Scan for the cell matching the given text and deliver its (x, y) coordinate at center. 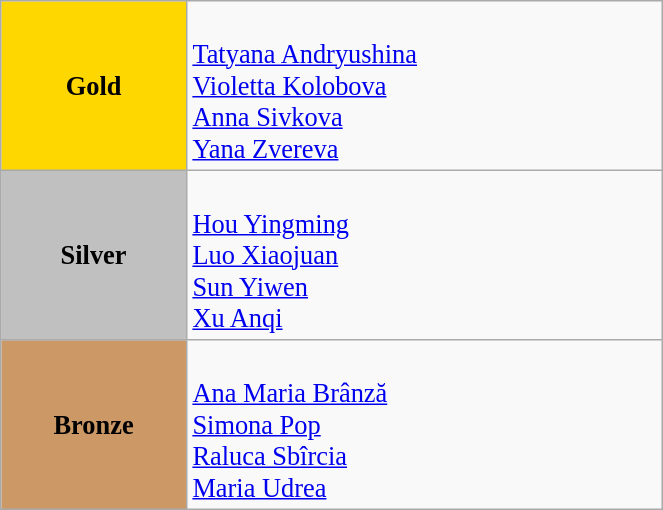
Hou YingmingLuo XiaojuanSun YiwenXu Anqi (424, 255)
Silver (94, 255)
Gold (94, 85)
Tatyana AndryushinaVioletta KolobovaAnna SivkovaYana Zvereva (424, 85)
Bronze (94, 424)
Ana Maria BrânzăSimona PopRaluca SbîrciaMaria Udrea (424, 424)
